Capture the cell that displays the provided text and extract its [x, y] central coordinate. 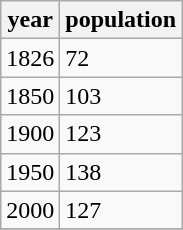
1950 [30, 172]
127 [121, 210]
138 [121, 172]
population [121, 20]
1850 [30, 96]
72 [121, 58]
2000 [30, 210]
1900 [30, 134]
1826 [30, 58]
123 [121, 134]
103 [121, 96]
year [30, 20]
